Provide the (x, y) coordinate of the cell's center where the given text is located.  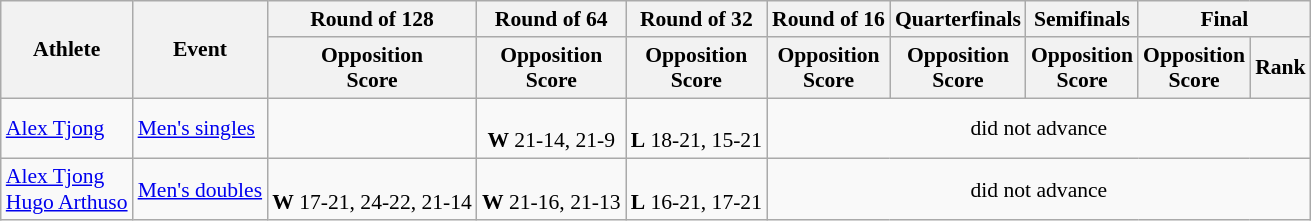
Round of 32 (696, 19)
Rank (1280, 68)
Round of 64 (552, 19)
Final (1224, 19)
Event (200, 50)
L 18-21, 15-21 (696, 128)
Round of 16 (828, 19)
W 21-16, 21-13 (552, 190)
Alex TjongHugo Arthuso (67, 190)
W 21-14, 21-9 (552, 128)
W 17-21, 24-22, 21-14 (372, 190)
Men's doubles (200, 190)
Quarterfinals (958, 19)
L 16-21, 17-21 (696, 190)
Semifinals (1082, 19)
Men's singles (200, 128)
Alex Tjong (67, 128)
Athlete (67, 50)
Round of 128 (372, 19)
